Find where the given text appears and provide that cell's center as (x, y) coordinate. 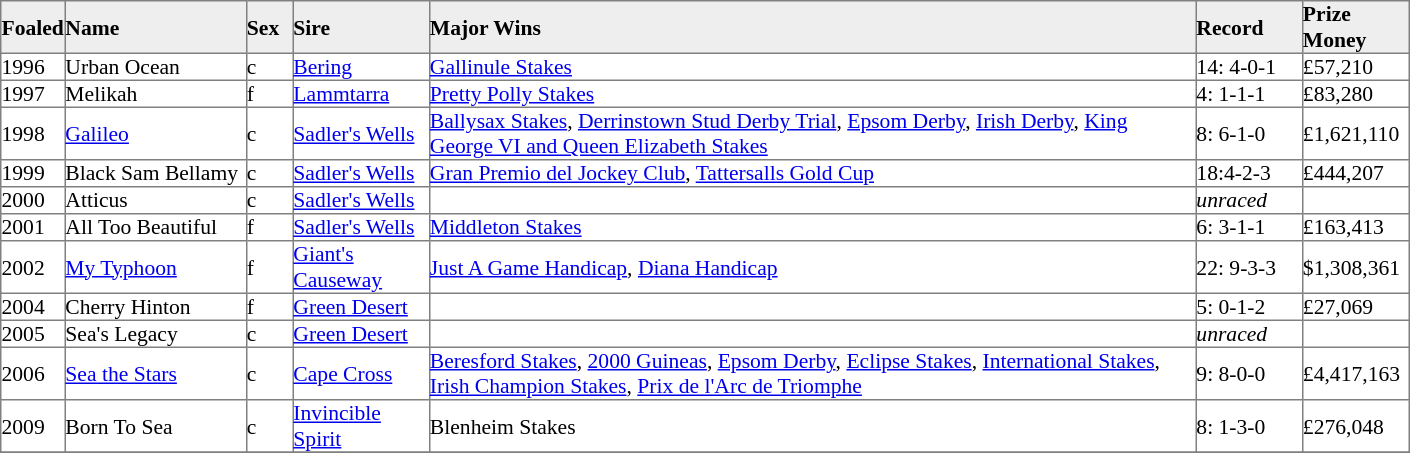
1997 (33, 94)
8: 1-3-0 (1249, 426)
£27,069 (1355, 306)
Blenheim Stakes (812, 426)
Ballysax Stakes, Derrinstown Stud Derby Trial, Epsom Derby, Irish Derby, King George VI and Queen Elizabeth Stakes (812, 133)
My Typhoon (156, 267)
Sea's Legacy (156, 334)
22: 9-3-3 (1249, 267)
Galileo (156, 133)
2006 (33, 373)
Record (1249, 27)
2000 (33, 200)
Cape Cross (361, 373)
Beresford Stakes, 2000 Guineas, Epsom Derby, Eclipse Stakes, International Stakes, Irish Champion Stakes, Prix de l'Arc de Triomphe (812, 373)
Melikah (156, 94)
18:4-2-3 (1249, 174)
£444,207 (1355, 174)
Just A Game Handicap, Diana Handicap (812, 267)
£276,048 (1355, 426)
£1,621,110 (1355, 133)
Lammtarra (361, 94)
Pretty Polly Stakes (812, 94)
1999 (33, 174)
£163,413 (1355, 228)
4: 1-1-1 (1249, 94)
Black Sam Bellamy (156, 174)
1996 (33, 66)
$1,308,361 (1355, 267)
8: 6-1-0 (1249, 133)
2002 (33, 267)
2004 (33, 306)
14: 4-0-1 (1249, 66)
2005 (33, 334)
Gallinule Stakes (812, 66)
Prize Money (1355, 27)
Bering (361, 66)
2009 (33, 426)
Cherry Hinton (156, 306)
£57,210 (1355, 66)
Sire (361, 27)
Born To Sea (156, 426)
Sea the Stars (156, 373)
Urban Ocean (156, 66)
Gran Premio del Jockey Club, Tattersalls Gold Cup (812, 174)
All Too Beautiful (156, 228)
£83,280 (1355, 94)
Atticus (156, 200)
Name (156, 27)
5: 0-1-2 (1249, 306)
1998 (33, 133)
Sex (269, 27)
2001 (33, 228)
9: 8-0-0 (1249, 373)
Foaled (33, 27)
Middleton Stakes (812, 228)
6: 3-1-1 (1249, 228)
Invincible Spirit (361, 426)
Major Wins (812, 27)
£4,417,163 (1355, 373)
Giant's Causeway (361, 267)
